Pinpoint the cell where the given text exists, returning its [x, y] midpoint coordinate. 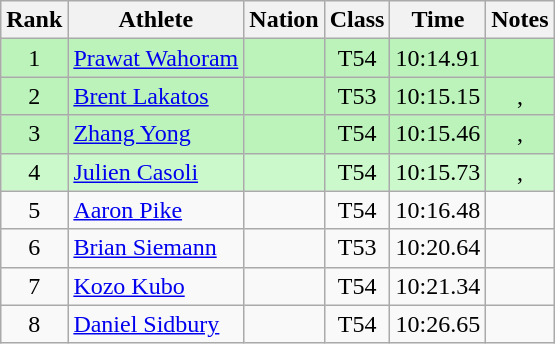
6 [34, 248]
2 [34, 96]
Rank [34, 20]
Time [438, 20]
Nation [284, 20]
Class [357, 20]
5 [34, 210]
10:20.64 [438, 248]
Julien Casoli [156, 172]
4 [34, 172]
10:16.48 [438, 210]
10:21.34 [438, 286]
1 [34, 58]
Daniel Sidbury [156, 324]
10:15.46 [438, 134]
Athlete [156, 20]
10:15.15 [438, 96]
7 [34, 286]
Brent Lakatos [156, 96]
10:15.73 [438, 172]
10:26.65 [438, 324]
Notes [520, 20]
Kozo Kubo [156, 286]
Prawat Wahoram [156, 58]
3 [34, 134]
Brian Siemann [156, 248]
10:14.91 [438, 58]
Aaron Pike [156, 210]
8 [34, 324]
Zhang Yong [156, 134]
